Provide the [x, y] coordinate of the cell's center where the given text is located.  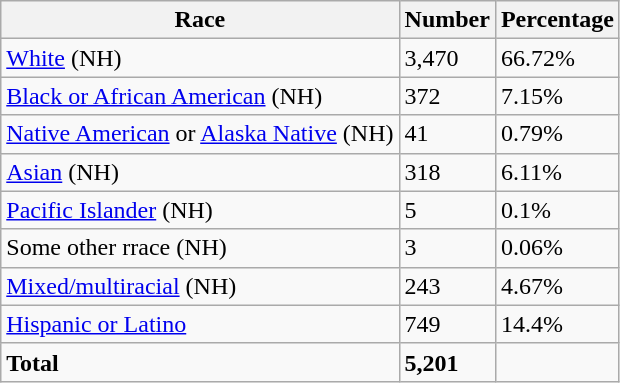
Race [200, 20]
5 [447, 210]
4.67% [557, 286]
6.11% [557, 172]
372 [447, 96]
318 [447, 172]
White (NH) [200, 58]
41 [447, 134]
3 [447, 248]
7.15% [557, 96]
0.06% [557, 248]
Native American or Alaska Native (NH) [200, 134]
Percentage [557, 20]
749 [447, 324]
5,201 [447, 362]
66.72% [557, 58]
Black or African American (NH) [200, 96]
3,470 [447, 58]
Some other rrace (NH) [200, 248]
0.79% [557, 134]
14.4% [557, 324]
Number [447, 20]
Asian (NH) [200, 172]
Total [200, 362]
Mixed/multiracial (NH) [200, 286]
Pacific Islander (NH) [200, 210]
Hispanic or Latino [200, 324]
243 [447, 286]
0.1% [557, 210]
